Determine the (X, Y) coordinate at the center of the cell enclosing the given text.  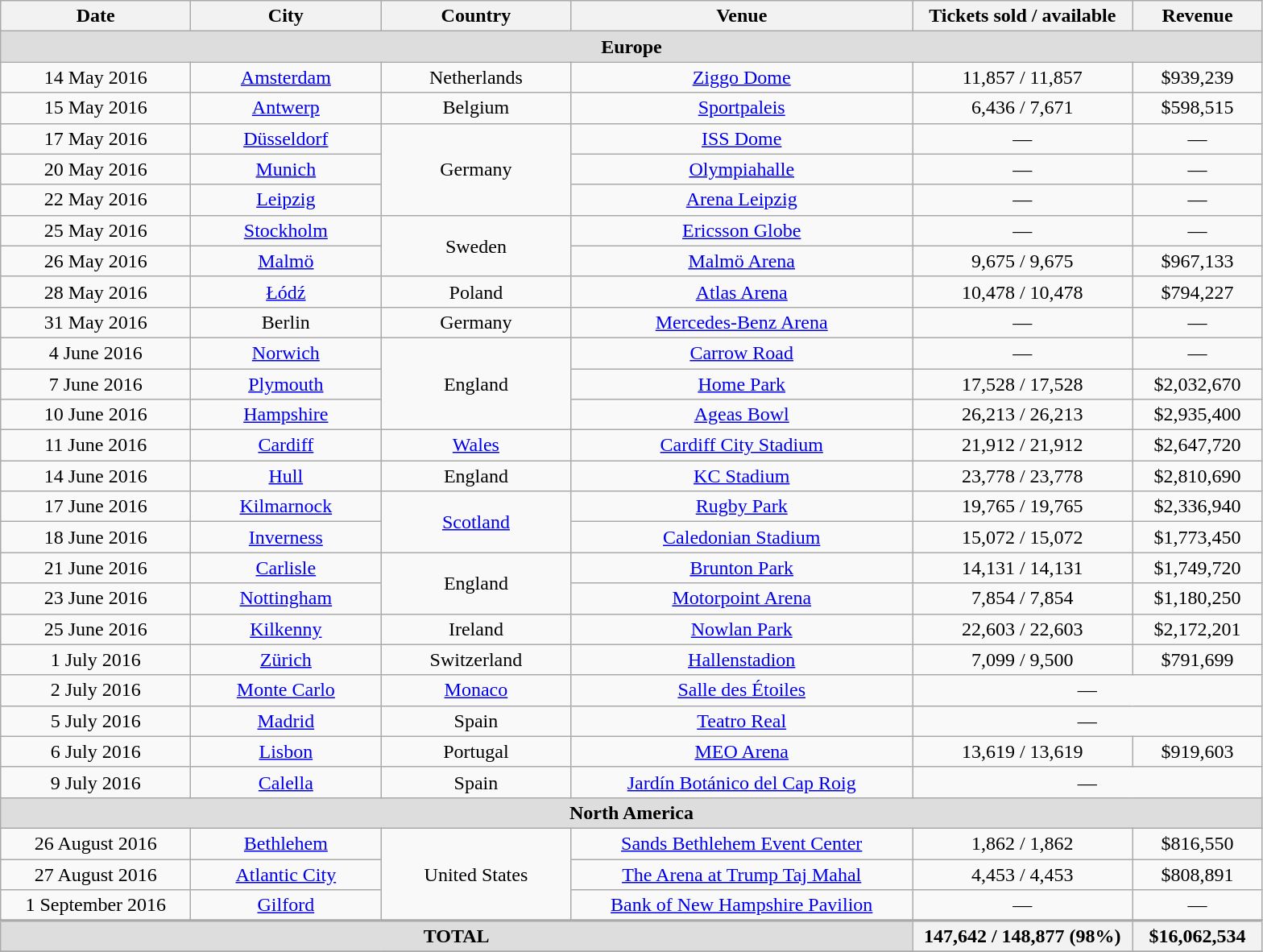
Inverness (286, 537)
Cardiff (286, 445)
Wales (476, 445)
20 May 2016 (96, 169)
$2,172,201 (1197, 629)
23 June 2016 (96, 598)
Portugal (476, 751)
31 May 2016 (96, 322)
Poland (476, 292)
City (286, 16)
Kilkenny (286, 629)
Monte Carlo (286, 690)
Zürich (286, 660)
19,765 / 19,765 (1022, 507)
Scotland (476, 522)
$2,032,670 (1197, 384)
$2,647,720 (1197, 445)
Sportpaleis (742, 108)
26 August 2016 (96, 843)
MEO Arena (742, 751)
6 July 2016 (96, 751)
28 May 2016 (96, 292)
Lisbon (286, 751)
Łódź (286, 292)
Bethlehem (286, 843)
Nottingham (286, 598)
Home Park (742, 384)
Carlisle (286, 568)
21,912 / 21,912 (1022, 445)
Ziggo Dome (742, 77)
$1,749,720 (1197, 568)
Amsterdam (286, 77)
14,131 / 14,131 (1022, 568)
Bank of New Hampshire Pavilion (742, 905)
26,213 / 26,213 (1022, 415)
1 September 2016 (96, 905)
Ericsson Globe (742, 230)
Brunton Park (742, 568)
18 June 2016 (96, 537)
$2,336,940 (1197, 507)
9,675 / 9,675 (1022, 261)
7,854 / 7,854 (1022, 598)
27 August 2016 (96, 874)
$939,239 (1197, 77)
Monaco (476, 690)
$2,810,690 (1197, 476)
Rugby Park (742, 507)
Revenue (1197, 16)
Olympiahalle (742, 169)
Netherlands (476, 77)
Atlantic City (286, 874)
7,099 / 9,500 (1022, 660)
Ireland (476, 629)
17 May 2016 (96, 139)
The Arena at Trump Taj Mahal (742, 874)
5 July 2016 (96, 721)
4 June 2016 (96, 353)
Carrow Road (742, 353)
22 May 2016 (96, 200)
Plymouth (286, 384)
$1,180,250 (1197, 598)
Calella (286, 782)
$2,935,400 (1197, 415)
Europe (631, 47)
15 May 2016 (96, 108)
11 June 2016 (96, 445)
Leipzig (286, 200)
22,603 / 22,603 (1022, 629)
Berlin (286, 322)
Mercedes-Benz Arena (742, 322)
Hampshire (286, 415)
1,862 / 1,862 (1022, 843)
Düsseldorf (286, 139)
ISS Dome (742, 139)
United States (476, 874)
Belgium (476, 108)
$967,133 (1197, 261)
Kilmarnock (286, 507)
Motorpoint Arena (742, 598)
$808,891 (1197, 874)
25 June 2016 (96, 629)
Venue (742, 16)
Country (476, 16)
Jardín Botánico del Cap Roig (742, 782)
10 June 2016 (96, 415)
Stockholm (286, 230)
$919,603 (1197, 751)
Tickets sold / available (1022, 16)
$1,773,450 (1197, 537)
10,478 / 10,478 (1022, 292)
Madrid (286, 721)
14 May 2016 (96, 77)
17,528 / 17,528 (1022, 384)
Switzerland (476, 660)
21 June 2016 (96, 568)
TOTAL (457, 936)
17 June 2016 (96, 507)
Sweden (476, 246)
13,619 / 13,619 (1022, 751)
11,857 / 11,857 (1022, 77)
147,642 / 148,877 (98%) (1022, 936)
25 May 2016 (96, 230)
Cardiff City Stadium (742, 445)
9 July 2016 (96, 782)
Malmö (286, 261)
North America (631, 813)
$16,062,534 (1197, 936)
Gilford (286, 905)
Hull (286, 476)
26 May 2016 (96, 261)
Hallenstadion (742, 660)
Munich (286, 169)
7 June 2016 (96, 384)
Date (96, 16)
$816,550 (1197, 843)
Malmö Arena (742, 261)
$791,699 (1197, 660)
1 July 2016 (96, 660)
Ageas Bowl (742, 415)
14 June 2016 (96, 476)
Arena Leipzig (742, 200)
Atlas Arena (742, 292)
Teatro Real (742, 721)
6,436 / 7,671 (1022, 108)
Sands Bethlehem Event Center (742, 843)
15,072 / 15,072 (1022, 537)
23,778 / 23,778 (1022, 476)
2 July 2016 (96, 690)
Norwich (286, 353)
Nowlan Park (742, 629)
Salle des Étoiles (742, 690)
$598,515 (1197, 108)
4,453 / 4,453 (1022, 874)
Antwerp (286, 108)
Caledonian Stadium (742, 537)
KC Stadium (742, 476)
$794,227 (1197, 292)
